Locate the cell with the specified text and output its (X, Y) center coordinate. 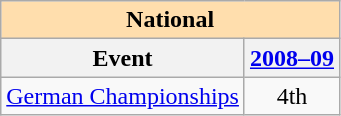
National (170, 20)
German Championships (123, 96)
4th (292, 96)
Event (123, 58)
2008–09 (292, 58)
